Return [X, Y] of the center of cell containing provided text 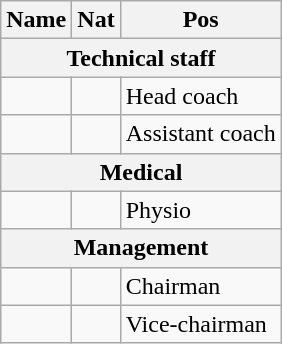
Chairman [200, 286]
Physio [200, 210]
Assistant coach [200, 134]
Technical staff [141, 58]
Name [36, 20]
Vice-chairman [200, 324]
Pos [200, 20]
Head coach [200, 96]
Management [141, 248]
Medical [141, 172]
Nat [96, 20]
